Output the (X, Y) coordinate of the center of the cell containing the given text.  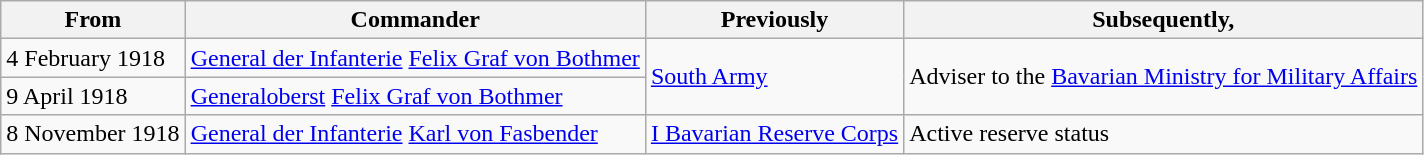
South Army (774, 77)
General der Infanterie Karl von Fasbender (415, 134)
4 February 1918 (93, 58)
Generaloberst Felix Graf von Bothmer (415, 96)
9 April 1918 (93, 96)
From (93, 20)
Previously (774, 20)
Subsequently, (1164, 20)
8 November 1918 (93, 134)
Adviser to the Bavarian Ministry for Military Affairs (1164, 77)
I Bavarian Reserve Corps (774, 134)
General der Infanterie Felix Graf von Bothmer (415, 58)
Commander (415, 20)
Active reserve status (1164, 134)
